Pinpoint the cell where the given text exists, returning its [X, Y] midpoint coordinate. 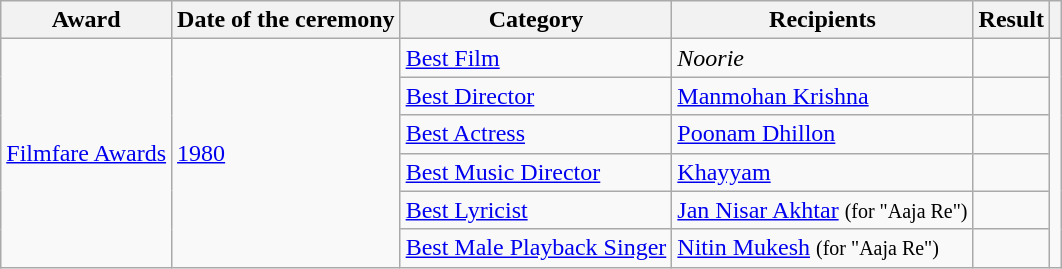
Best Male Playback Singer [536, 248]
Best Director [536, 96]
Result [1011, 20]
Manmohan Krishna [822, 96]
1980 [286, 153]
Nitin Mukesh (for "Aaja Re") [822, 248]
Best Film [536, 58]
Recipients [822, 20]
Award [86, 20]
Jan Nisar Akhtar (for "Aaja Re") [822, 210]
Best Actress [536, 134]
Filmfare Awards [86, 153]
Category [536, 20]
Khayyam [822, 172]
Noorie [822, 58]
Date of the ceremony [286, 20]
Best Music Director [536, 172]
Poonam Dhillon [822, 134]
Best Lyricist [536, 210]
